From the cell containing the given text, extract its center point as [X, Y] coordinate. 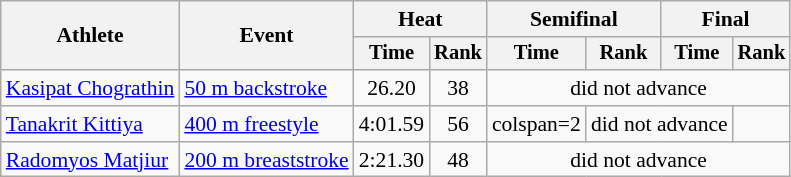
Semifinal [574, 19]
400 m freestyle [266, 124]
26.20 [392, 88]
38 [458, 88]
Event [266, 36]
Tanakrit Kittiya [90, 124]
Athlete [90, 36]
Kasipat Chograthin [90, 88]
Heat [420, 19]
Final [726, 19]
colspan=2 [536, 124]
50 m backstroke [266, 88]
56 [458, 124]
4:01.59 [392, 124]
